Provide the [X, Y] coordinate of the cell's center where the given text is located.  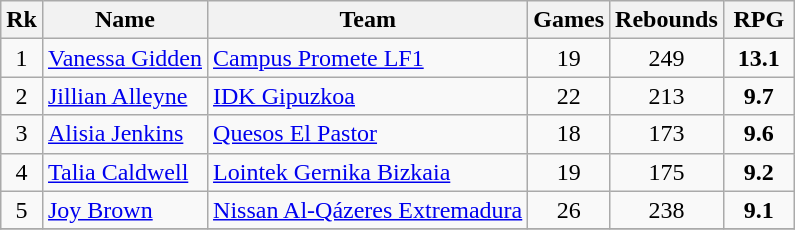
RPG [758, 20]
Jillian Alleyne [124, 96]
1 [22, 58]
Lointek Gernika Bizkaia [368, 172]
173 [667, 134]
9.1 [758, 210]
Nissan Al-Qázeres Extremadura [368, 210]
Rebounds [667, 20]
2 [22, 96]
249 [667, 58]
Joy Brown [124, 210]
238 [667, 210]
Vanessa Gidden [124, 58]
Rk [22, 20]
18 [569, 134]
26 [569, 210]
5 [22, 210]
22 [569, 96]
9.2 [758, 172]
Alisia Jenkins [124, 134]
9.7 [758, 96]
4 [22, 172]
175 [667, 172]
IDK Gipuzkoa [368, 96]
Team [368, 20]
213 [667, 96]
Talia Caldwell [124, 172]
3 [22, 134]
13.1 [758, 58]
Name [124, 20]
Campus Promete LF1 [368, 58]
Games [569, 20]
Quesos El Pastor [368, 134]
9.6 [758, 134]
